Scan for the cell matching the given text and deliver its (x, y) coordinate at center. 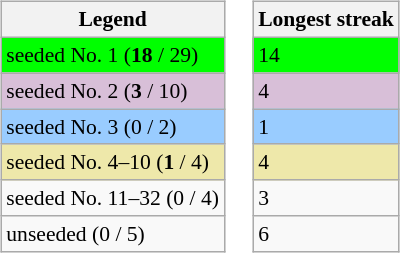
6 (326, 234)
14 (326, 55)
Longest streak (326, 20)
seeded No. 4–10 (1 / 4) (112, 162)
unseeded (0 / 5) (112, 234)
seeded No. 11–32 (0 / 4) (112, 198)
seeded No. 2 (3 / 10) (112, 91)
1 (326, 127)
seeded No. 3 (0 / 2) (112, 127)
Legend (112, 20)
3 (326, 198)
seeded No. 1 (18 / 29) (112, 55)
